Determine the (x, y) coordinate at the center of the cell enclosing the given text.  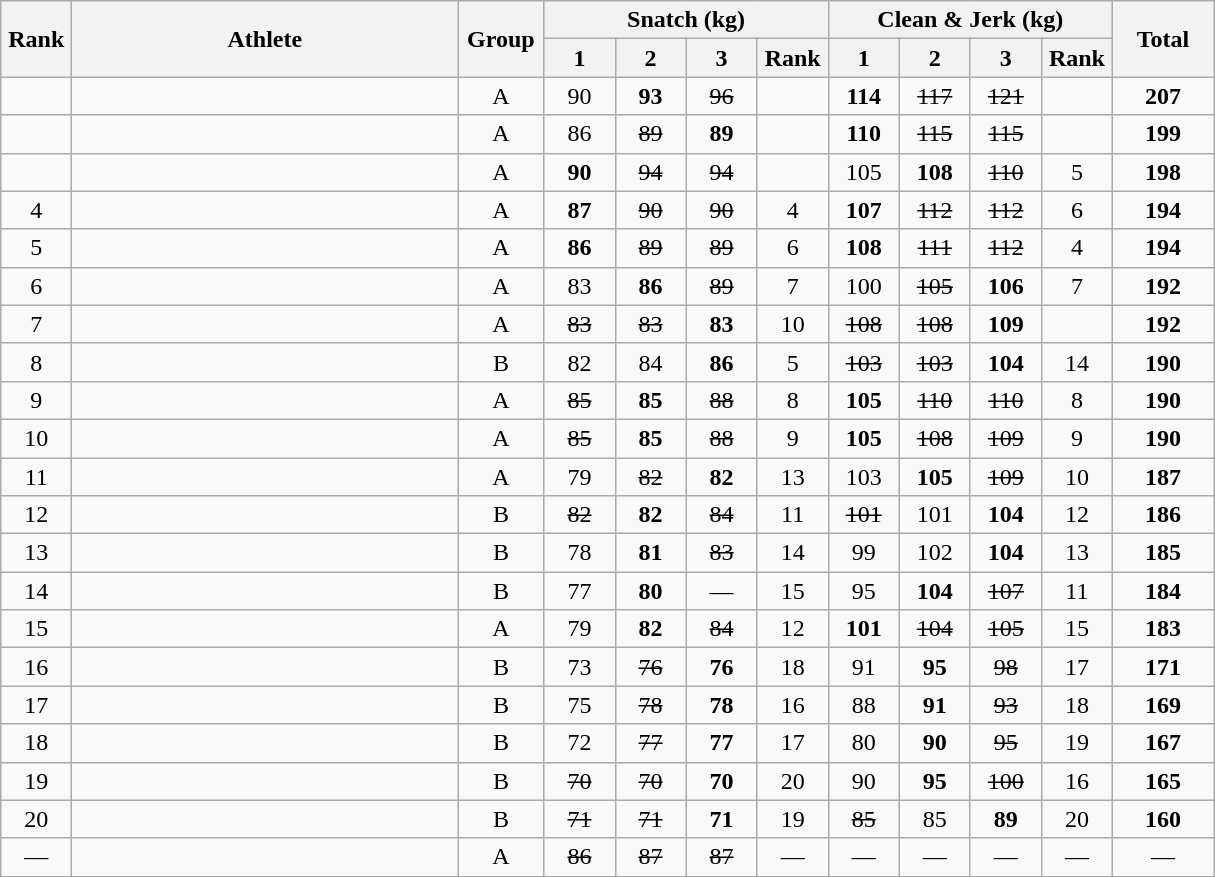
99 (864, 553)
198 (1162, 172)
96 (722, 96)
121 (1006, 96)
160 (1162, 819)
Athlete (265, 39)
167 (1162, 743)
102 (934, 553)
Total (1162, 39)
72 (580, 743)
184 (1162, 591)
117 (934, 96)
183 (1162, 629)
Clean & Jerk (kg) (970, 20)
73 (580, 667)
Group (501, 39)
111 (934, 248)
186 (1162, 515)
185 (1162, 553)
169 (1162, 705)
199 (1162, 134)
171 (1162, 667)
98 (1006, 667)
114 (864, 96)
106 (1006, 286)
Snatch (kg) (686, 20)
165 (1162, 781)
187 (1162, 477)
207 (1162, 96)
81 (650, 553)
75 (580, 705)
